Detect which cell encompasses the target text, then output its [x, y] center coordinate. 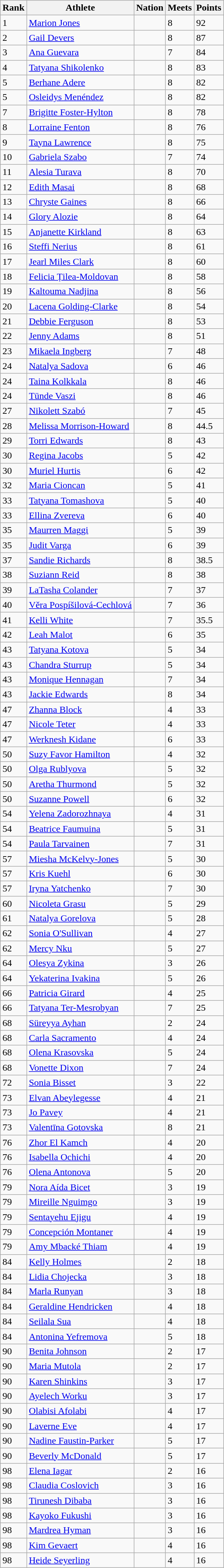
Benita Johnson [80, 1351]
Ayelech Worku [80, 1396]
Ellina Zvereva [80, 515]
Beatrice Faumuina [80, 829]
Beverly McDonald [80, 1456]
Suzanne Powell [80, 799]
Elvan Abeylegesse [80, 1097]
Olena Antonova [80, 1172]
56 [209, 291]
23 [13, 351]
Carla Sacramento [80, 1038]
Patricia Girard [80, 993]
Yelena Zadorozhnaya [80, 814]
Olena Krasovska [80, 1053]
Jo Pavey [80, 1112]
Elena Iagar [80, 1471]
Isabella Ochichi [80, 1157]
Berhane Adere [80, 82]
Jackie Edwards [80, 695]
Sandie Richards [80, 560]
Laverne Eve [80, 1426]
36 [209, 605]
Mireille Nguimgo [80, 1202]
Natalya Gorelova [80, 919]
Gabriela Szabo [80, 157]
Sentayehu Ejigu [80, 1217]
Lacena Golding-Clarke [80, 306]
51 [209, 336]
Judit Varga [80, 545]
Vonette Dixon [80, 1068]
Gail Devers [80, 38]
Yekaterina Ivakina [80, 978]
Osleidys Menéndez [80, 97]
Chandra Sturrup [80, 665]
Regina Jacobs [80, 456]
Iryna Yatchenko [80, 888]
14 [13, 217]
70 [209, 172]
Tatyana Ter-Mesrobyan [80, 1008]
75 [209, 142]
Chryste Gaines [80, 202]
Monique Hennagan [80, 680]
Anjanette Kirkland [80, 232]
Meets [180, 8]
Jenny Adams [80, 336]
38.5 [209, 560]
74 [209, 157]
Maria Cioncan [80, 486]
Jearl Miles Clark [80, 262]
35.5 [209, 620]
LaTasha Colander [80, 590]
Tünde Vaszi [80, 396]
Maurren Maggi [80, 530]
53 [209, 321]
11 [13, 172]
15 [13, 232]
Taina Kolkkala [80, 381]
Marion Jones [80, 23]
Concepción Montaner [80, 1232]
Antonina Yefremova [80, 1336]
Tatyana Kotova [80, 649]
Muriel Hurtis [80, 471]
Steffi Nerius [80, 247]
Olesya Zykina [80, 963]
Suzy Favor Hamilton [80, 754]
Zhor El Kamch [80, 1142]
Mardrea Hyman [80, 1530]
Nora Aída Bicet [80, 1187]
Tayna Lawrence [80, 142]
Marla Runyan [80, 1292]
Paula Tarvainen [80, 844]
Süreyya Ayhan [80, 1023]
Kris Kuehl [80, 873]
Nicoleta Grasu [80, 903]
83 [209, 67]
Tatyana Tomashova [80, 500]
Seilala Sua [80, 1321]
87 [209, 38]
Werknesh Kidane [80, 739]
63 [209, 232]
Olga Rublyova [80, 769]
Tatyana Shikolenko [80, 67]
48 [209, 351]
Natalya Sadova [80, 366]
Debbie Ferguson [80, 321]
9 [13, 142]
Sonia O'Sullivan [80, 933]
Mercy Nku [80, 948]
Valentīna Gotovska [80, 1127]
Nikolett Szabó [80, 411]
Felicia Țilea-Moldovan [80, 276]
Glory Alozie [80, 217]
Lorraine Fenton [80, 127]
Kayoko Fukushi [80, 1515]
10 [13, 157]
Tirunesh Dibaba [80, 1501]
92 [209, 23]
Mikaela Ingberg [80, 351]
Zhanna Block [80, 709]
Ana Guevara [80, 53]
Athlete [80, 8]
Kaltouma Nadjina [80, 291]
12 [13, 187]
Heide Seyerling [80, 1560]
72 [13, 1082]
Rank [13, 8]
Melissa Morrison-Howard [80, 426]
Maria Mutola [80, 1366]
Torri Edwards [80, 441]
Points [209, 8]
Brigitte Foster-Hylton [80, 112]
44.5 [209, 426]
Sonia Bisset [80, 1082]
Geraldine Hendricken [80, 1306]
Leah Malot [80, 635]
Věra Pospíšilová-Cechlová [80, 605]
1 [13, 23]
Edith Masai [80, 187]
58 [209, 276]
Kim Gevaert [80, 1545]
Kelly Holmes [80, 1262]
Nadine Faustin-Parker [80, 1441]
Nation [150, 8]
Karen Shinkins [80, 1381]
Amy Mbacké Thiam [80, 1247]
Nicole Teter [80, 724]
45 [209, 411]
78 [209, 112]
Olabisi Afolabi [80, 1411]
Miesha McKelvy-Jones [80, 859]
13 [13, 202]
Aretha Thurmond [80, 784]
Alesia Turava [80, 172]
Suziann Reid [80, 575]
Kelli White [80, 620]
Claudia Coslovich [80, 1486]
Lidia Chojecka [80, 1277]
